From the cell containing the given text, extract its center point as (X, Y) coordinate. 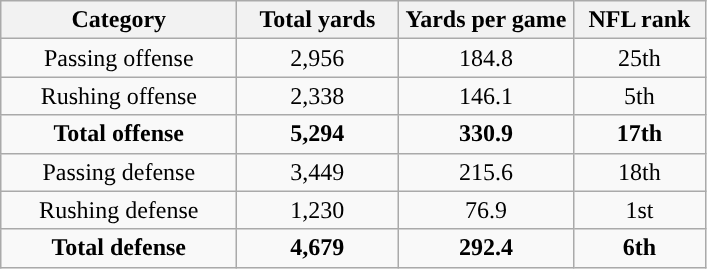
Total defense (119, 248)
17th (640, 134)
1,230 (318, 210)
Total yards (318, 20)
6th (640, 248)
2,956 (318, 58)
Total offense (119, 134)
Passing offense (119, 58)
NFL rank (640, 20)
3,449 (318, 172)
18th (640, 172)
Passing defense (119, 172)
1st (640, 210)
146.1 (486, 96)
Category (119, 20)
330.9 (486, 134)
5th (640, 96)
5,294 (318, 134)
184.8 (486, 58)
4,679 (318, 248)
215.6 (486, 172)
2,338 (318, 96)
25th (640, 58)
Rushing offense (119, 96)
292.4 (486, 248)
Rushing defense (119, 210)
Yards per game (486, 20)
76.9 (486, 210)
